Provide the [X, Y] coordinate of the cell's center where the given text is located.  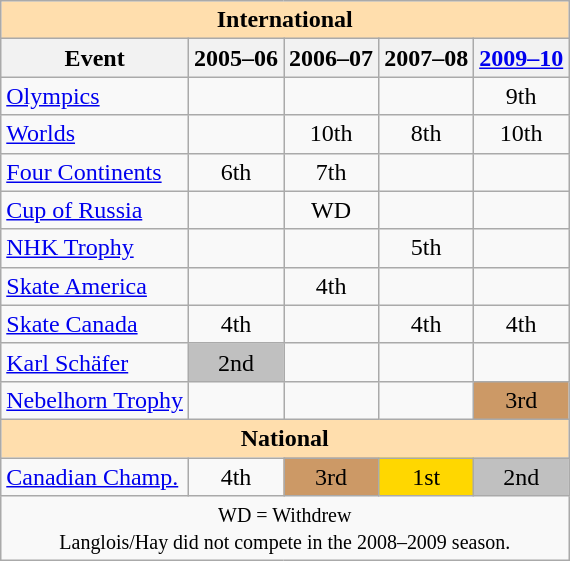
1st [426, 477]
2007–08 [426, 58]
Skate Canada [95, 324]
2006–07 [332, 58]
WD [332, 210]
Nebelhorn Trophy [95, 400]
Skate America [95, 286]
9th [522, 96]
6th [236, 172]
7th [332, 172]
National [285, 438]
Event [95, 58]
Worlds [95, 134]
Canadian Champ. [95, 477]
Olympics [95, 96]
WD = Withdrew Langlois/Hay did not compete in the 2008–2009 season. [285, 528]
2005–06 [236, 58]
NHK Trophy [95, 248]
Cup of Russia [95, 210]
2009–10 [522, 58]
5th [426, 248]
International [285, 20]
8th [426, 134]
Four Continents [95, 172]
Karl Schäfer [95, 362]
